Provide the (X, Y) coordinate of the cell's center where the given text is located.  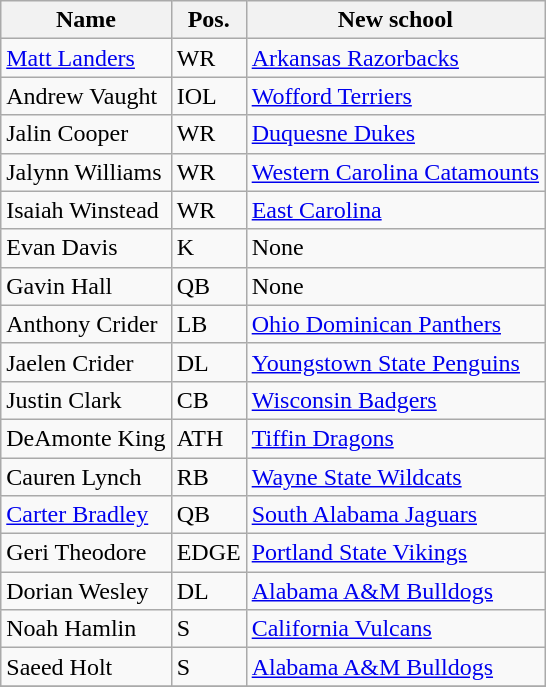
Duquesne Dukes (395, 134)
Jaelen Crider (86, 362)
Name (86, 20)
Matt Landers (86, 58)
EDGE (208, 553)
IOL (208, 96)
New school (395, 20)
RB (208, 477)
Jalin Cooper (86, 134)
Western Carolina Catamounts (395, 172)
Evan Davis (86, 248)
LB (208, 324)
Youngstown State Penguins (395, 362)
Noah Hamlin (86, 629)
Ohio Dominican Panthers (395, 324)
Andrew Vaught (86, 96)
Gavin Hall (86, 286)
East Carolina (395, 210)
K (208, 248)
Wayne State Wildcats (395, 477)
Arkansas Razorbacks (395, 58)
ATH (208, 438)
Anthony Crider (86, 324)
Wofford Terriers (395, 96)
CB (208, 400)
Justin Clark (86, 400)
Pos. (208, 20)
DeAmonte King (86, 438)
California Vulcans (395, 629)
Carter Bradley (86, 515)
Dorian Wesley (86, 591)
Cauren Lynch (86, 477)
Jalynn Williams (86, 172)
Geri Theodore (86, 553)
Tiffin Dragons (395, 438)
Wisconsin Badgers (395, 400)
Isaiah Winstead (86, 210)
Saeed Holt (86, 667)
Portland State Vikings (395, 553)
South Alabama Jaguars (395, 515)
